Return the (x, y) coordinate for the center point of the cell that contains the specified text.  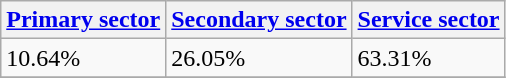
Primary sector (84, 20)
Service sector (428, 20)
10.64% (84, 58)
Secondary sector (259, 20)
26.05% (259, 58)
63.31% (428, 58)
